Pinpoint the cell where the given text exists, returning its (x, y) midpoint coordinate. 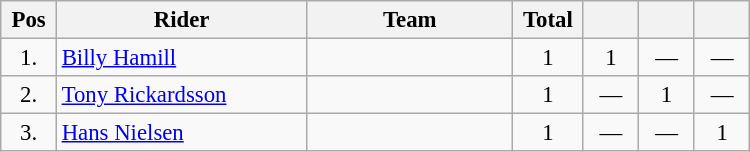
Total (548, 20)
2. (29, 95)
1. (29, 58)
Pos (29, 20)
Billy Hamill (182, 58)
3. (29, 133)
Rider (182, 20)
Team (410, 20)
Hans Nielsen (182, 133)
Tony Rickardsson (182, 95)
